Find where the given text appears and provide that cell's center as [X, Y] coordinate. 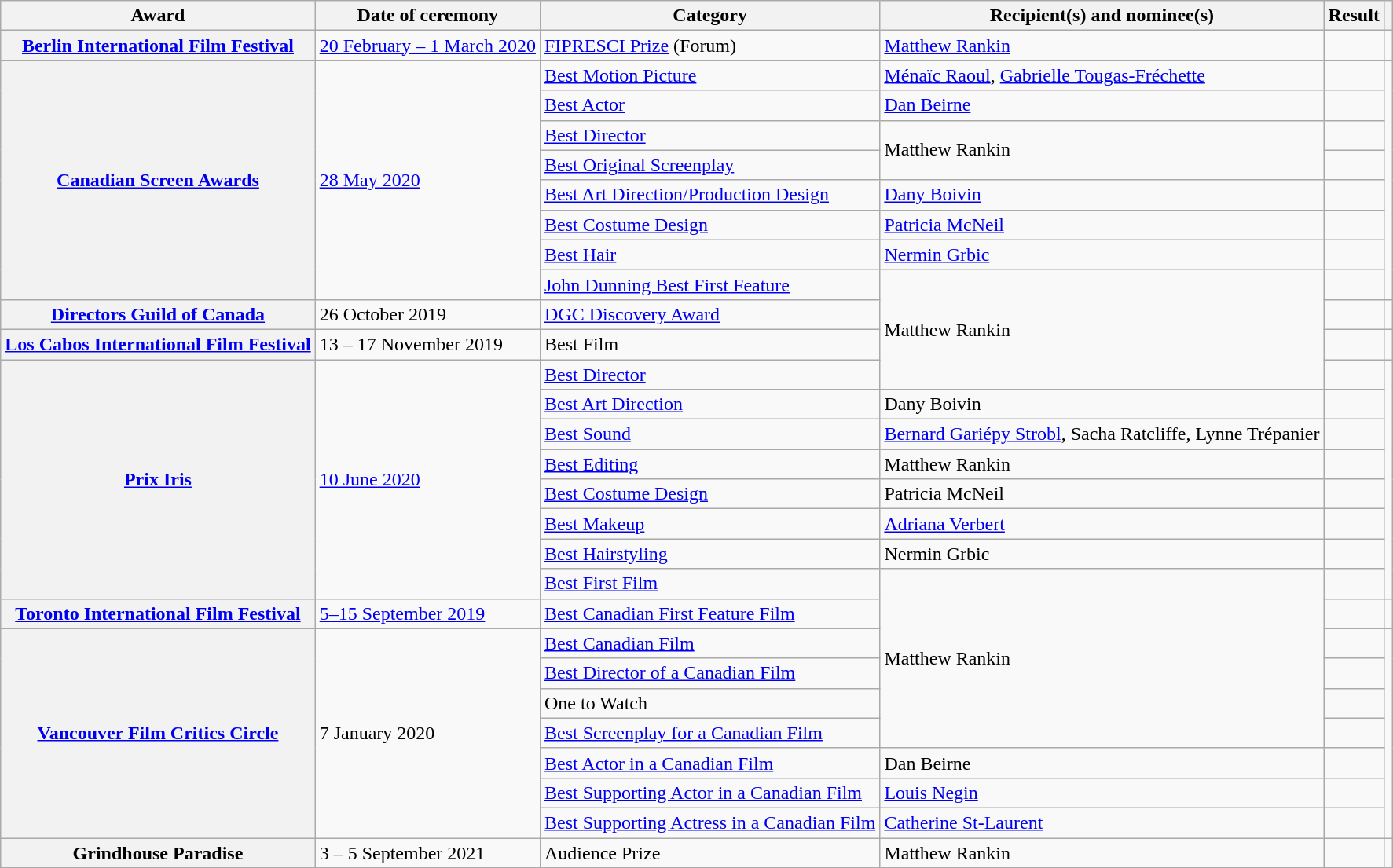
3 – 5 September 2021 [427, 852]
Bernard Gariépy Strobl, Sacha Ratcliffe, Lynne Trépanier [1102, 434]
Prix Iris [158, 479]
Best Hairstyling [709, 554]
DGC Discovery Award [709, 314]
Best Makeup [709, 524]
Directors Guild of Canada [158, 314]
Louis Negin [1102, 793]
Grindhouse Paradise [158, 852]
Best Screenplay for a Canadian Film [709, 733]
Best Motion Picture [709, 75]
Category [709, 16]
Los Cabos International Film Festival [158, 344]
10 June 2020 [427, 479]
Best Editing [709, 464]
Best Actor [709, 105]
Recipient(s) and nominee(s) [1102, 16]
Best Art Direction/Production Design [709, 195]
Toronto International Film Festival [158, 613]
Best Sound [709, 434]
Best Director of a Canadian Film [709, 673]
One to Watch [709, 703]
Audience Prize [709, 852]
7 January 2020 [427, 733]
Canadian Screen Awards [158, 180]
John Dunning Best First Feature [709, 284]
Vancouver Film Critics Circle [158, 733]
FIPRESCI Prize (Forum) [709, 46]
Date of ceremony [427, 16]
Best Supporting Actress in a Canadian Film [709, 822]
Best Original Screenplay [709, 165]
Best Canadian Film [709, 643]
Ménaïc Raoul, Gabrielle Tougas-Fréchette [1102, 75]
Best Hair [709, 255]
Best Canadian First Feature Film [709, 613]
Adriana Verbert [1102, 524]
28 May 2020 [427, 180]
26 October 2019 [427, 314]
Best Film [709, 344]
Best Supporting Actor in a Canadian Film [709, 793]
Best Art Direction [709, 405]
Best First Film [709, 584]
5–15 September 2019 [427, 613]
Best Actor in a Canadian Film [709, 763]
Berlin International Film Festival [158, 46]
Result [1354, 16]
Award [158, 16]
20 February – 1 March 2020 [427, 46]
13 – 17 November 2019 [427, 344]
Catherine St-Laurent [1102, 822]
